From the cell containing the given text, extract its center point as (X, Y) coordinate. 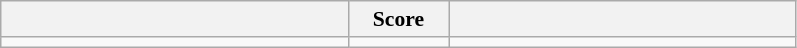
Score (398, 19)
